Extract the [X, Y] coordinate from the center of the cell holding the provided text.  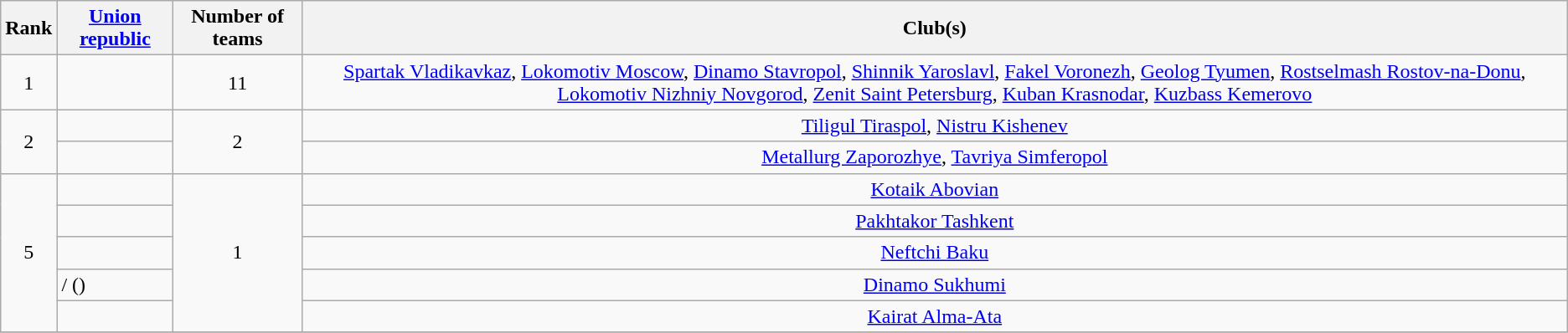
Kairat Alma-Ata [935, 316]
Pakhtakor Tashkent [935, 221]
Tiligul Tiraspol, Nistru Kishenev [935, 126]
11 [238, 82]
Neftchi Baku [935, 253]
Metallurg Zaporozhye, Tavriya Simferopol [935, 157]
Number of teams [238, 28]
Club(s) [935, 28]
/ () [116, 284]
Dinamo Sukhumi [935, 284]
Union republic [116, 28]
Rank [28, 28]
5 [28, 253]
Kotaik Abovian [935, 189]
